Provide the [x, y] coordinate of the cell's center where the given text is located.  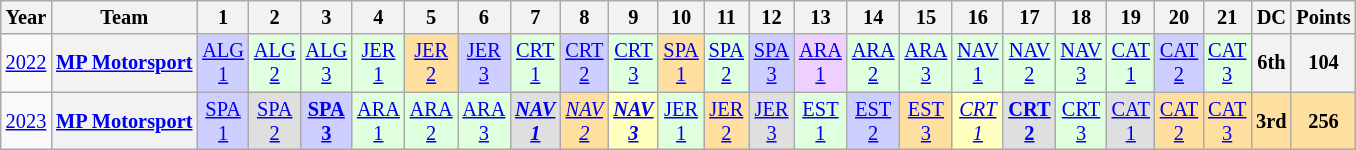
11 [726, 17]
19 [1131, 17]
Year [26, 17]
2023 [26, 121]
2022 [26, 63]
EST1 [820, 121]
3 [326, 17]
104 [1323, 63]
16 [978, 17]
9 [633, 17]
13 [820, 17]
5 [432, 17]
7 [535, 17]
ALG1 [223, 63]
6 [484, 17]
10 [680, 17]
20 [1179, 17]
1 [223, 17]
2 [275, 17]
ALG2 [275, 63]
4 [378, 17]
256 [1323, 121]
Points [1323, 17]
17 [1029, 17]
DC [1271, 17]
Team [124, 17]
EST2 [874, 121]
ALG3 [326, 63]
14 [874, 17]
12 [772, 17]
3rd [1271, 121]
8 [584, 17]
21 [1227, 17]
15 [926, 17]
EST3 [926, 121]
18 [1080, 17]
6th [1271, 63]
